Capture the cell that displays the provided text and extract its (X, Y) central coordinate. 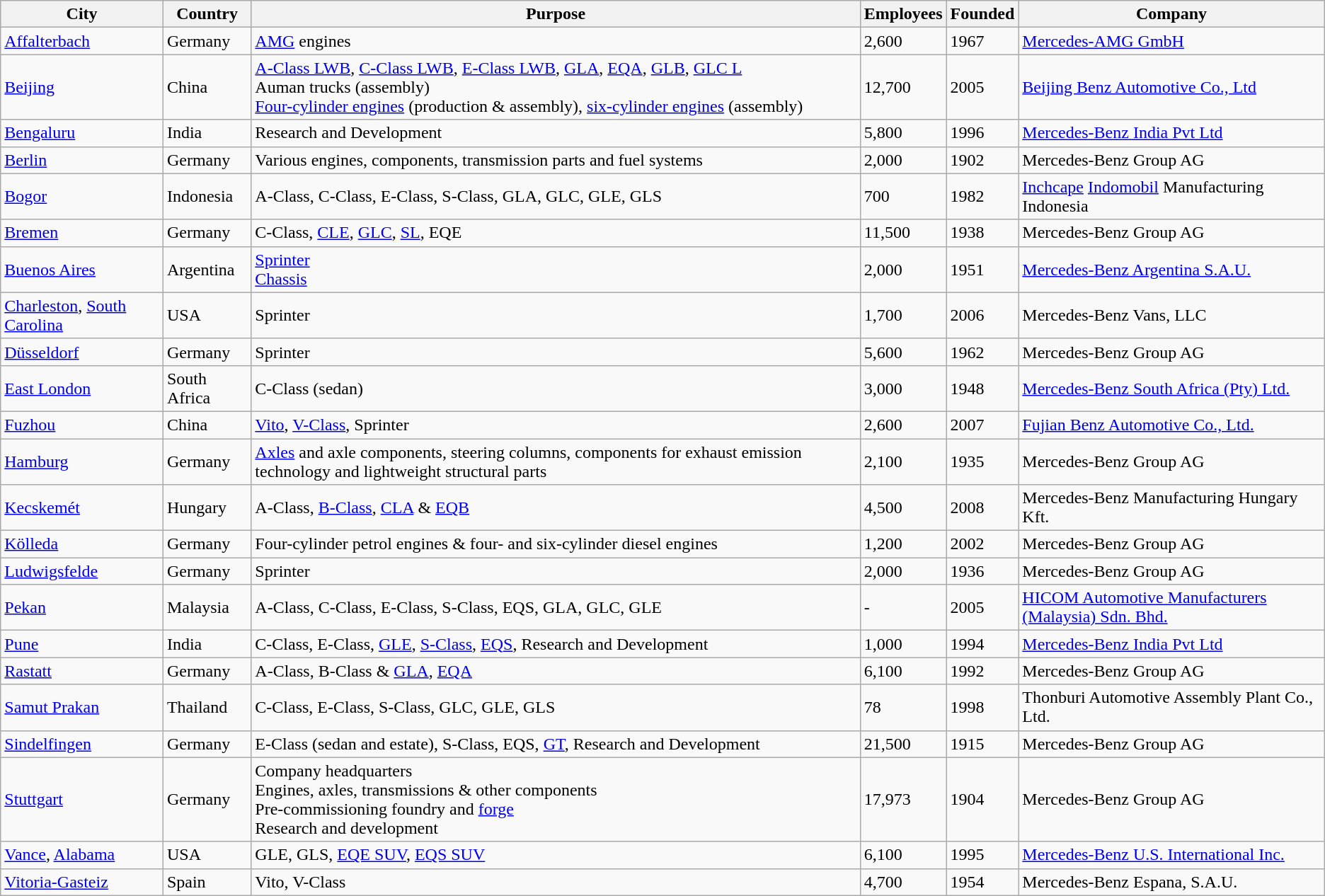
Vitoria-Gasteiz (82, 882)
1996 (982, 133)
1962 (982, 352)
C-Class, CLE, GLC, SL, EQE (556, 233)
Employees (903, 14)
Buenos Aires (82, 269)
Stuttgart (82, 800)
Company headquartersEngines, axles, transmissions & other components Pre-commissioning foundry and forgeResearch and development (556, 800)
Bremen (82, 233)
1992 (982, 671)
Hamburg (82, 461)
4,500 (903, 508)
11,500 (903, 233)
Fuzhou (82, 425)
700 (903, 197)
1,000 (903, 644)
A-Class, C-Class, E-Class, S-Class, GLA, GLC, GLE, GLS (556, 197)
1948 (982, 388)
Thonburi Automotive Assembly Plant Co., Ltd. (1171, 708)
Mercedes-Benz Espana, S.A.U. (1171, 882)
Various engines, components, transmission parts and fuel systems (556, 160)
1936 (982, 571)
Beijing (82, 87)
1,700 (903, 316)
HICOM Automotive Manufacturers (Malaysia) Sdn. Bhd. (1171, 607)
Pune (82, 644)
SprinterChassis (556, 269)
Research and Development (556, 133)
21,500 (903, 744)
Thailand (207, 708)
Vance, Alabama (82, 855)
Samut Prakan (82, 708)
1951 (982, 269)
4,700 (903, 882)
3,000 (903, 388)
2002 (982, 544)
Malaysia (207, 607)
Vito, V-Class (556, 882)
1954 (982, 882)
Mercedes-AMG GmbH (1171, 41)
Beijing Benz Automotive Co., Ltd (1171, 87)
Hungary (207, 508)
C-Class, E-Class, S-Class, GLC, GLE, GLS (556, 708)
Bogor (82, 197)
Berlin (82, 160)
Mercedes-Benz South Africa (Pty) Ltd. (1171, 388)
Founded (982, 14)
Affalterbach (82, 41)
Düsseldorf (82, 352)
E-Class (sedan and estate), S-Class, EQS, GT, Research and Development (556, 744)
Rastatt (82, 671)
1904 (982, 800)
Ludwigsfelde (82, 571)
1938 (982, 233)
Mercedes-Benz Argentina S.A.U. (1171, 269)
C-Class, E-Class, GLE, S-Class, EQS, Research and Development (556, 644)
17,973 (903, 800)
Pekan (82, 607)
1998 (982, 708)
Mercedes-Benz Manufacturing Hungary Kft. (1171, 508)
5,600 (903, 352)
12,700 (903, 87)
Bengaluru (82, 133)
East London (82, 388)
1982 (982, 197)
1902 (982, 160)
2,100 (903, 461)
Purpose (556, 14)
1935 (982, 461)
1994 (982, 644)
C-Class (sedan) (556, 388)
1995 (982, 855)
2006 (982, 316)
Indonesia (207, 197)
Inchcape Indomobil Manufacturing Indonesia (1171, 197)
City (82, 14)
2008 (982, 508)
2007 (982, 425)
Argentina (207, 269)
1,200 (903, 544)
Fujian Benz Automotive Co., Ltd. (1171, 425)
Mercedes-Benz Vans, LLC (1171, 316)
Axles and axle components, steering columns, components for exhaust emission technology and lightweight structural parts (556, 461)
Kecskemét (82, 508)
Vito, V-Class, Sprinter (556, 425)
A-Class, B-Class & GLA, EQA (556, 671)
5,800 (903, 133)
1915 (982, 744)
A-Class, C-Class, E-Class, S-Class, EQS, GLA, GLC, GLE (556, 607)
South Africa (207, 388)
Country (207, 14)
78 (903, 708)
AMG engines (556, 41)
Sindelfingen (82, 744)
Spain (207, 882)
Company (1171, 14)
1967 (982, 41)
Kölleda (82, 544)
GLE, GLS, EQE SUV, EQS SUV (556, 855)
A-Class, B-Class, CLA & EQB (556, 508)
Four-cylinder petrol engines & four- and six-cylinder diesel engines (556, 544)
Mercedes-Benz U.S. International Inc. (1171, 855)
Charleston, South Carolina (82, 316)
- (903, 607)
